Find where the given text appears and provide that cell's center as [x, y] coordinate. 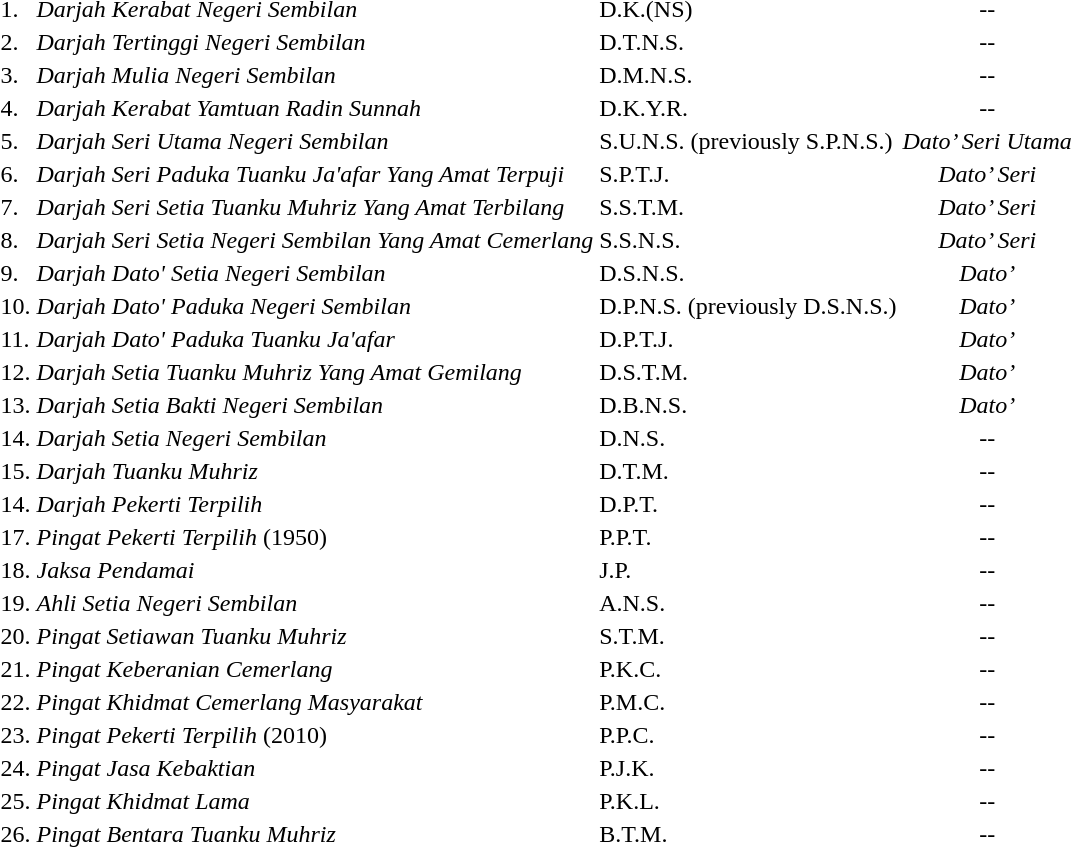
D.P.N.S. (previously D.S.N.S.) [748, 306]
P.P.T. [748, 537]
Pingat Pekerti Terpilih (1950) [315, 537]
P.K.L. [748, 801]
Darjah Dato' Setia Negeri Sembilan [315, 273]
Darjah Pekerti Terpilih [315, 504]
P.M.C. [748, 702]
Pingat Setiawan Tuanku Muhriz [315, 636]
Pingat Khidmat Lama [315, 801]
D.N.S. [748, 438]
D.P.T.J. [748, 339]
Jaksa Pendamai [315, 570]
P.P.C. [748, 735]
Darjah Tuanku Muhriz [315, 471]
Pingat Pekerti Terpilih (2010) [315, 735]
S.S.N.S. [748, 240]
S.S.T.M. [748, 207]
P.K.C. [748, 669]
Darjah Seri Utama Negeri Sembilan [315, 141]
Darjah Seri Paduka Tuanku Ja'afar Yang Amat Terpuji [315, 174]
D.T.M. [748, 471]
D.K.Y.R. [748, 108]
Darjah Setia Tuanku Muhriz Yang Amat Gemilang [315, 372]
P.J.K. [748, 768]
Darjah Mulia Negeri Sembilan [315, 75]
Darjah Setia Negeri Sembilan [315, 438]
Darjah Kerabat Yamtuan Radin Sunnah [315, 108]
D.T.N.S. [748, 42]
Darjah Dato' Paduka Tuanku Ja'afar [315, 339]
S.U.N.S. (previously S.P.N.S.) [748, 141]
Darjah Dato' Paduka Negeri Sembilan [315, 306]
S.P.T.J. [748, 174]
J.P. [748, 570]
A.N.S. [748, 603]
Pingat Jasa Kebaktian [315, 768]
Darjah Tertinggi Negeri Sembilan [315, 42]
Ahli Setia Negeri Sembilan [315, 603]
Darjah Seri Setia Tuanku Muhriz Yang Amat Terbilang [315, 207]
D.B.N.S. [748, 405]
Darjah Setia Bakti Negeri Sembilan [315, 405]
S.T.M. [748, 636]
D.P.T. [748, 504]
Pingat Khidmat Cemerlang Masyarakat [315, 702]
Pingat Keberanian Cemerlang [315, 669]
Darjah Seri Setia Negeri Sembilan Yang Amat Cemerlang [315, 240]
D.M.N.S. [748, 75]
D.S.N.S. [748, 273]
D.S.T.M. [748, 372]
